Detect which cell encompasses the target text, then output its [X, Y] center coordinate. 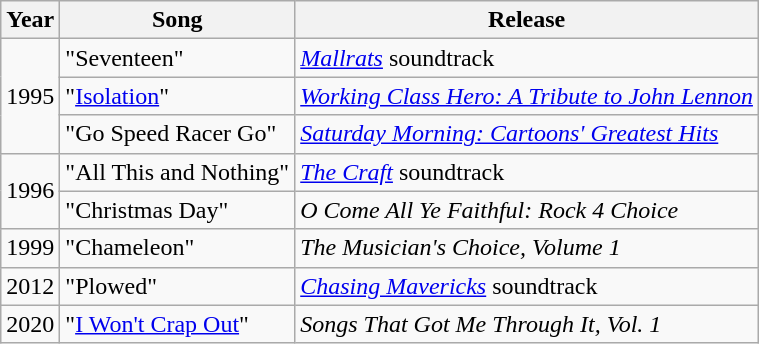
"Seventeen" [178, 58]
1995 [30, 96]
The Musician's Choice, Volume 1 [527, 248]
"All This and Nothing" [178, 172]
2012 [30, 286]
"Plowed" [178, 286]
Mallrats soundtrack [527, 58]
O Come All Ye Faithful: Rock 4 Choice [527, 210]
Chasing Mavericks soundtrack [527, 286]
2020 [30, 324]
Saturday Morning: Cartoons' Greatest Hits [527, 134]
"Isolation" [178, 96]
Songs That Got Me Through It, Vol. 1 [527, 324]
"Chameleon" [178, 248]
1996 [30, 191]
"I Won't Crap Out" [178, 324]
Release [527, 20]
Working Class Hero: A Tribute to John Lennon [527, 96]
The Craft soundtrack [527, 172]
Year [30, 20]
"Go Speed Racer Go" [178, 134]
Song [178, 20]
1999 [30, 248]
"Christmas Day" [178, 210]
